Return [x, y] of the center of cell containing provided text 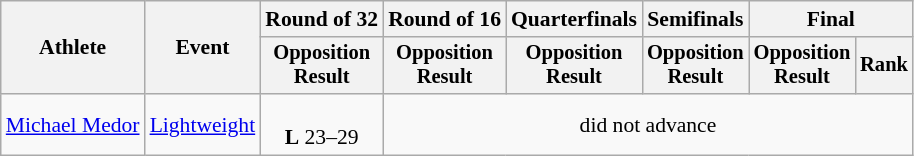
Event [203, 48]
Round of 16 [444, 19]
Semifinals [696, 19]
Rank [884, 66]
L 23–29 [322, 124]
Athlete [73, 48]
Round of 32 [322, 19]
did not advance [648, 124]
Michael Medor [73, 124]
Quarterfinals [574, 19]
Final [831, 19]
Lightweight [203, 124]
